Return (x, y) of the center of cell containing provided text 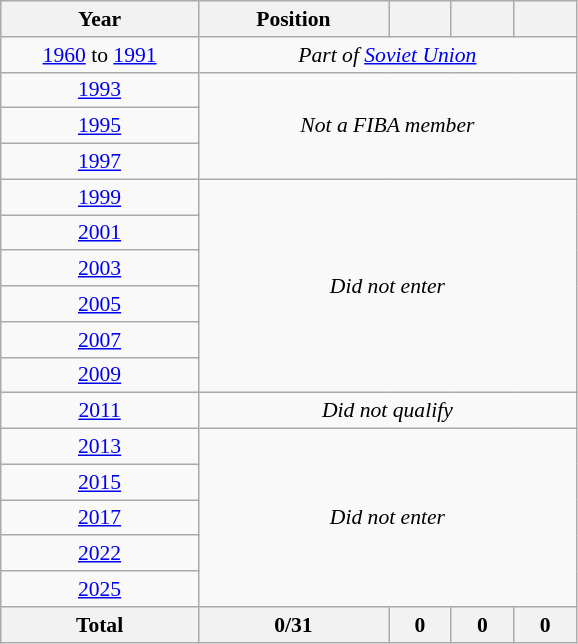
1995 (100, 126)
2005 (100, 304)
1997 (100, 162)
Total (100, 625)
1993 (100, 90)
2011 (100, 411)
2007 (100, 340)
2015 (100, 482)
2013 (100, 447)
0/31 (293, 625)
Did not qualify (387, 411)
Position (293, 19)
1960 to 1991 (100, 55)
2017 (100, 518)
Part of Soviet Union (387, 55)
2003 (100, 269)
1999 (100, 197)
Not a FIBA member (387, 126)
Year (100, 19)
2009 (100, 375)
2025 (100, 589)
2022 (100, 554)
2001 (100, 233)
